For the text-containing cell, return its midpoint in (x, y) coordinate format. 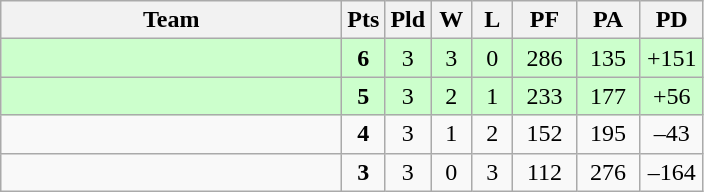
135 (608, 58)
+151 (672, 58)
+56 (672, 96)
Team (172, 20)
5 (364, 96)
–164 (672, 172)
177 (608, 96)
195 (608, 134)
276 (608, 172)
4 (364, 134)
Pts (364, 20)
PA (608, 20)
112 (545, 172)
286 (545, 58)
152 (545, 134)
L (492, 20)
W (452, 20)
PF (545, 20)
–43 (672, 134)
PD (672, 20)
Pld (408, 20)
233 (545, 96)
6 (364, 58)
